Determine the [X, Y] coordinate at the center of the cell enclosing the given text.  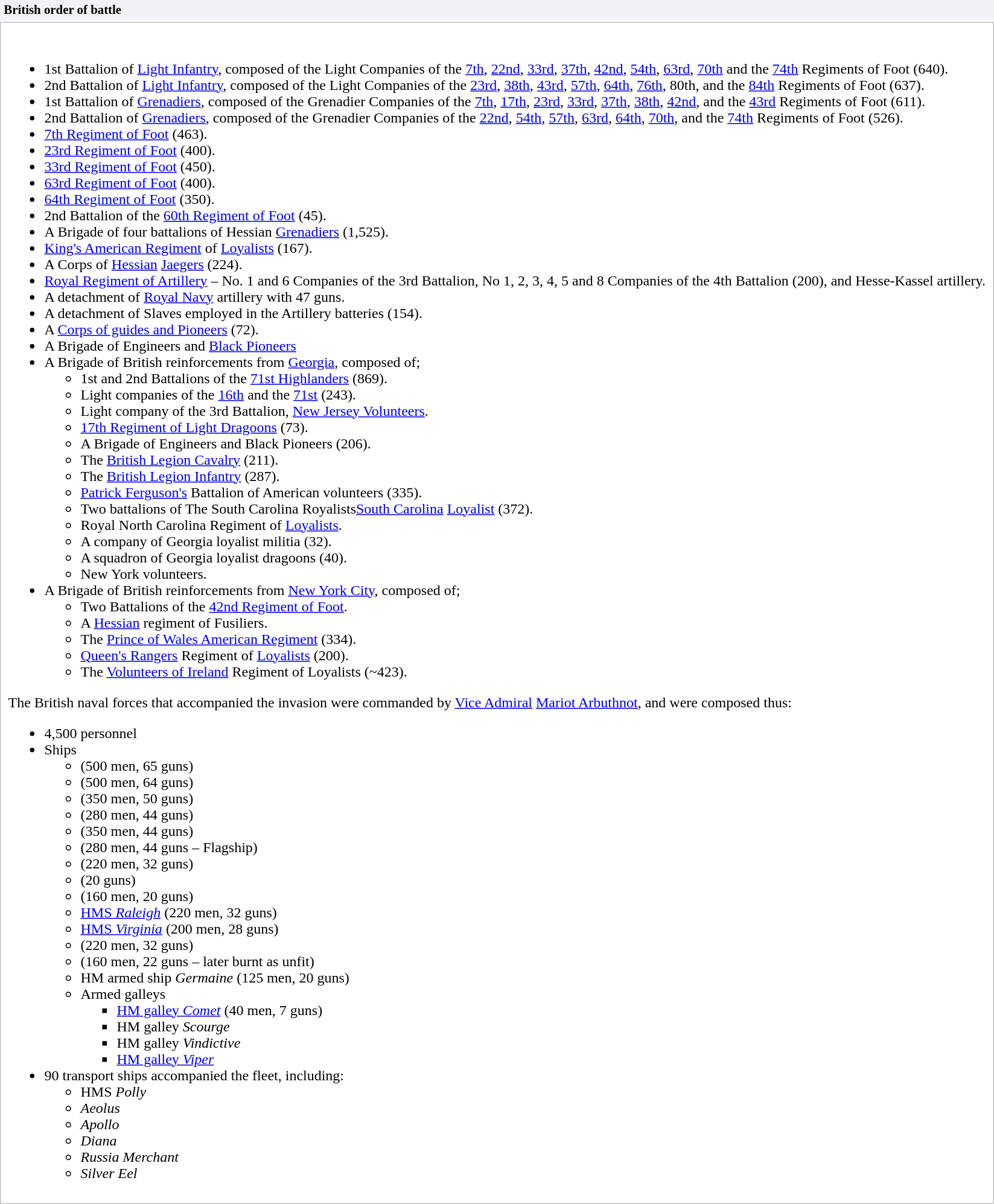
British order of battle [497, 10]
